Output the [x, y] coordinate of the center of the cell containing the given text.  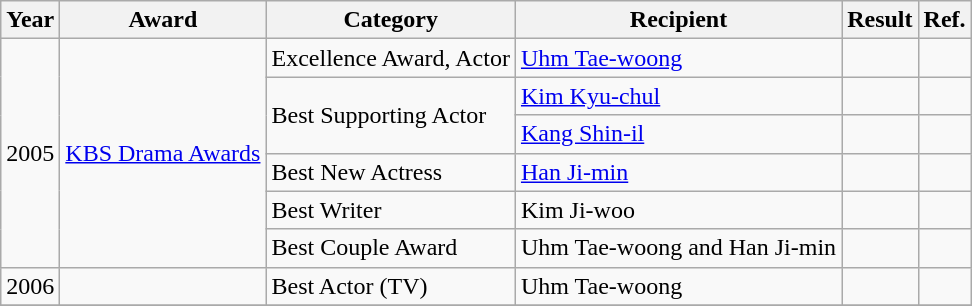
Best Writer [390, 210]
Recipient [678, 20]
Best Supporting Actor [390, 115]
Year [30, 20]
KBS Drama Awards [163, 153]
Kim Ji-woo [678, 210]
2006 [30, 286]
Uhm Tae-woong and Han Ji-min [678, 248]
Category [390, 20]
Best Actor (TV) [390, 286]
Award [163, 20]
Result [880, 20]
Kang Shin-il [678, 134]
Best Couple Award [390, 248]
Excellence Award, Actor [390, 58]
2005 [30, 153]
Han Ji-min [678, 172]
Ref. [944, 20]
Best New Actress [390, 172]
Kim Kyu-chul [678, 96]
